Provide the [X, Y] coordinate of the cell's center where the given text is located.  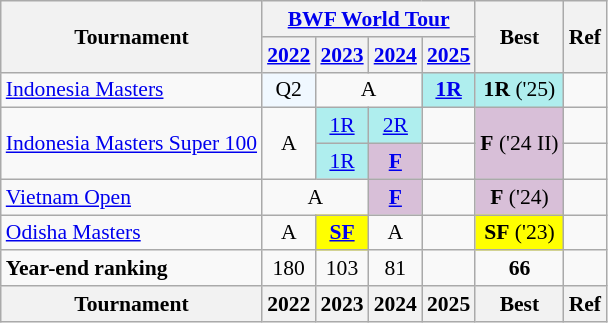
1R ('25) [519, 90]
Indonesia Masters Super 100 [132, 144]
Vietnam Open [132, 197]
2R [396, 126]
66 [519, 269]
BWF World Tour [368, 19]
Odisha Masters [132, 233]
103 [342, 269]
SF ('23) [519, 233]
SF [342, 233]
81 [396, 269]
180 [288, 269]
Year-end ranking [132, 269]
F ('24) [519, 197]
F ('24 II) [519, 144]
Indonesia Masters [132, 90]
Q2 [288, 90]
